Provide the [X, Y] coordinate of the cell's center where the given text is located.  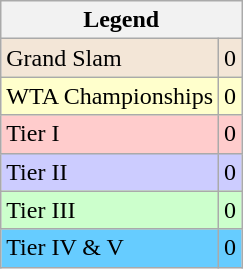
Tier I [110, 134]
WTA Championships [110, 96]
Tier III [110, 210]
Tier IV & V [110, 248]
Tier II [110, 172]
Legend [122, 20]
Grand Slam [110, 58]
